Determine the (X, Y) coordinate at the center of the cell enclosing the given text.  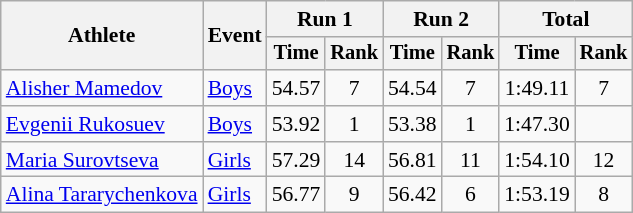
9 (354, 195)
53.92 (296, 124)
54.54 (412, 88)
54.57 (296, 88)
Maria Surovtseva (102, 160)
6 (471, 195)
1:53.19 (536, 195)
56.81 (412, 160)
56.77 (296, 195)
14 (354, 160)
12 (604, 160)
8 (604, 195)
53.38 (412, 124)
Event (235, 36)
1:47.30 (536, 124)
57.29 (296, 160)
Total (566, 19)
Run 1 (325, 19)
Alina Tararychenkova (102, 195)
Alisher Mamedov (102, 88)
1:49.11 (536, 88)
Athlete (102, 36)
Run 2 (441, 19)
56.42 (412, 195)
Evgenii Rukosuev (102, 124)
11 (471, 160)
1:54.10 (536, 160)
